Return the [x, y] coordinate for the center point of the cell that contains the specified text.  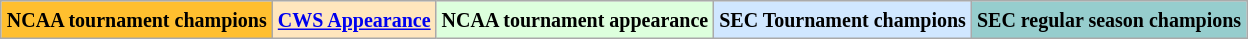
NCAA tournament appearance [575, 20]
SEC regular season champions [1108, 20]
NCAA tournament champions [136, 20]
CWS Appearance [354, 20]
SEC Tournament champions [843, 20]
